Find where the given text appears and provide that cell's center as (x, y) coordinate. 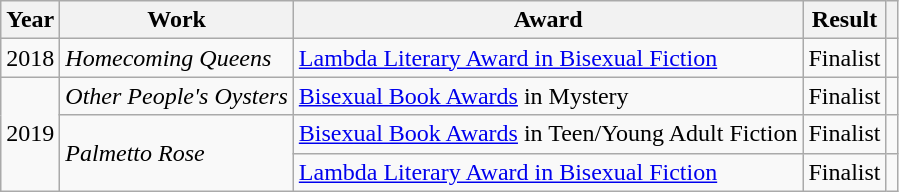
2019 (30, 134)
Bisexual Book Awards in Mystery (548, 96)
2018 (30, 58)
Other People's Oysters (176, 96)
Award (548, 20)
Palmetto Rose (176, 153)
Work (176, 20)
Year (30, 20)
Bisexual Book Awards in Teen/Young Adult Fiction (548, 134)
Result (844, 20)
Homecoming Queens (176, 58)
